Detect which cell encompasses the target text, then output its [x, y] center coordinate. 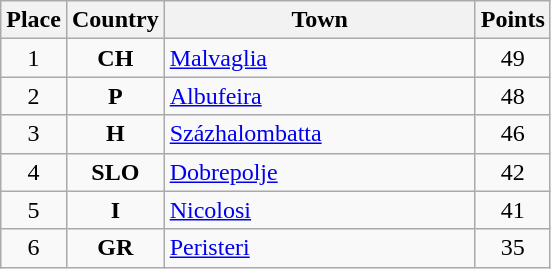
6 [34, 248]
Town [320, 20]
Nicolosi [320, 210]
1 [34, 58]
4 [34, 172]
35 [512, 248]
42 [512, 172]
P [115, 96]
Points [512, 20]
Place [34, 20]
3 [34, 134]
Albufeira [320, 96]
GR [115, 248]
Country [115, 20]
I [115, 210]
48 [512, 96]
5 [34, 210]
Dobrepolje [320, 172]
46 [512, 134]
2 [34, 96]
49 [512, 58]
Malvaglia [320, 58]
Százhalombatta [320, 134]
SLO [115, 172]
CH [115, 58]
41 [512, 210]
H [115, 134]
Peristeri [320, 248]
